Determine the [x, y] coordinate at the center of the cell enclosing the given text.  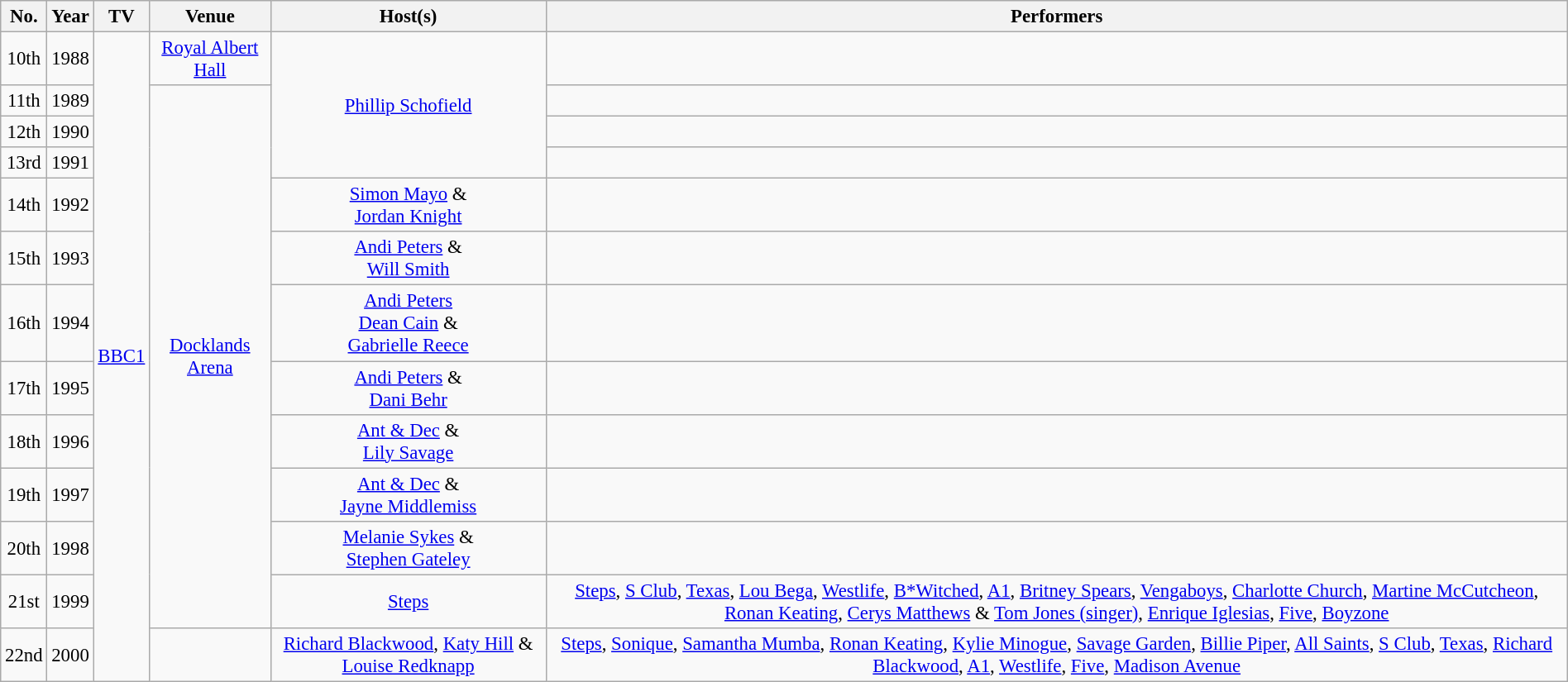
1995 [70, 389]
Docklands Arena [210, 357]
1996 [70, 441]
Richard Blackwood, Katy Hill & Louise Redknapp [409, 655]
No. [24, 17]
18th [24, 441]
22nd [24, 655]
20th [24, 547]
13rd [24, 163]
19th [24, 494]
1990 [70, 132]
Ant & Dec &Lily Savage [409, 441]
11th [24, 101]
1993 [70, 258]
1992 [70, 205]
Andi PetersDean Cain &Gabrielle Reece [409, 323]
1991 [70, 163]
Andi Peters &Dani Behr [409, 389]
12th [24, 132]
1999 [70, 602]
Simon Mayo &Jordan Knight [409, 205]
BBC1 [122, 357]
Ant & Dec & Jayne Middlemiss [409, 494]
Royal Albert Hall [210, 60]
Year [70, 17]
1998 [70, 547]
15th [24, 258]
Host(s) [409, 17]
Melanie Sykes &Stephen Gateley [409, 547]
Performers [1057, 17]
1988 [70, 60]
21st [24, 602]
1997 [70, 494]
Steps [409, 602]
Andi Peters &Will Smith [409, 258]
1989 [70, 101]
TV [122, 17]
10th [24, 60]
17th [24, 389]
Phillip Schofield [409, 106]
1994 [70, 323]
14th [24, 205]
16th [24, 323]
Venue [210, 17]
2000 [70, 655]
